Identify which cell holds the provided text, then report its (X, Y) central coordinate. 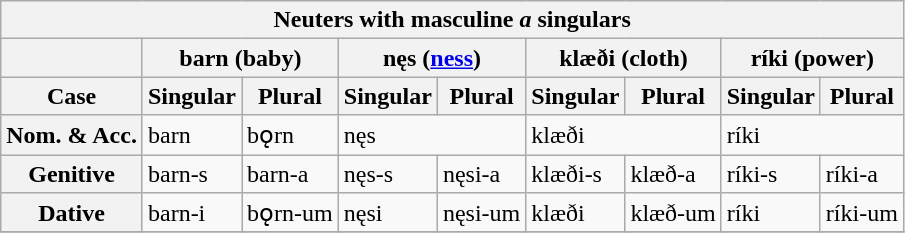
barn (192, 135)
Nom. & Acc. (72, 135)
Genitive (72, 173)
nęsi-um (481, 213)
barn-a (290, 173)
nęsi-a (481, 173)
bǫrn-um (290, 213)
barn (baby) (240, 58)
barn-i (192, 213)
klæði (cloth) (624, 58)
ríki-s (770, 173)
nęs (432, 135)
klæði-s (576, 173)
ríki-a (862, 173)
nęsi (388, 213)
nęs-s (388, 173)
klæð-a (673, 173)
Case (72, 96)
Dative (72, 213)
ríki (power) (812, 58)
klæð-um (673, 213)
Neuters with masculine a singulars (452, 20)
nęs (ness) (432, 58)
ríki-um (862, 213)
bǫrn (290, 135)
barn-s (192, 173)
